Extract the [X, Y] coordinate from the center of the cell holding the provided text.  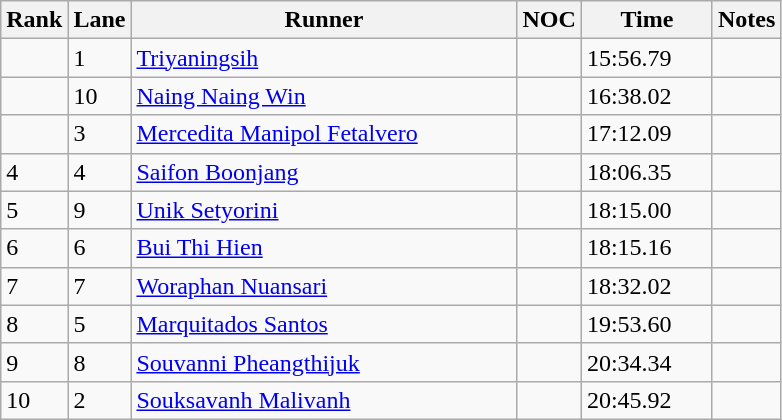
NOC [549, 20]
16:38.02 [646, 96]
Unik Setyorini [324, 210]
18:15.16 [646, 248]
18:15.00 [646, 210]
15:56.79 [646, 58]
20:34.34 [646, 362]
Saifon Boonjang [324, 172]
20:45.92 [646, 400]
Lane [100, 20]
1 [100, 58]
Mercedita Manipol Fetalvero [324, 134]
18:06.35 [646, 172]
Woraphan Nuansari [324, 286]
Time [646, 20]
Notes [746, 20]
17:12.09 [646, 134]
Souvanni Pheangthijuk [324, 362]
Bui Thi Hien [324, 248]
Souksavanh Malivanh [324, 400]
18:32.02 [646, 286]
3 [100, 134]
Rank [34, 20]
19:53.60 [646, 324]
Marquitados Santos [324, 324]
Triyaningsih [324, 58]
Runner [324, 20]
Naing Naing Win [324, 96]
2 [100, 400]
